Search for the cell housing the specified text and yield its (X, Y) center coordinate. 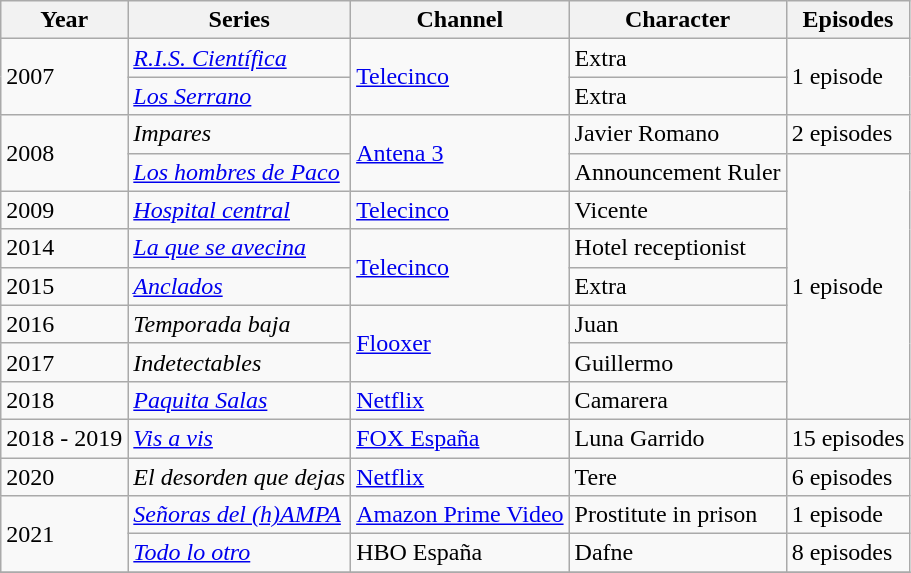
2021 (64, 534)
Year (64, 20)
2009 (64, 210)
Luna Garrido (678, 438)
Impares (240, 134)
Paquita Salas (240, 400)
Temporada baja (240, 324)
Todo lo otro (240, 553)
Tere (678, 477)
Hotel receptionist (678, 248)
Camarera (678, 400)
FOX España (460, 438)
15 episodes (848, 438)
Hospital central (240, 210)
Javier Romano (678, 134)
2 episodes (848, 134)
Vis a vis (240, 438)
Los Serrano (240, 96)
Amazon Prime Video (460, 515)
Los hombres de Paco (240, 172)
Announcement Ruler (678, 172)
Episodes (848, 20)
2018 (64, 400)
Channel (460, 20)
Guillermo (678, 362)
HBO España (460, 553)
6 episodes (848, 477)
2017 (64, 362)
Anclados (240, 286)
2008 (64, 153)
La que se avecina (240, 248)
2018 - 2019 (64, 438)
Indetectables (240, 362)
2016 (64, 324)
2007 (64, 77)
El desorden que dejas (240, 477)
Prostitute in prison (678, 515)
Vicente (678, 210)
2015 (64, 286)
Flooxer (460, 343)
Series (240, 20)
Character (678, 20)
8 episodes (848, 553)
2014 (64, 248)
Señoras del (h)AMPA (240, 515)
Antena 3 (460, 153)
Juan (678, 324)
2020 (64, 477)
R.I.S. Científica (240, 58)
Dafne (678, 553)
